Return [x, y] of the center of cell containing provided text 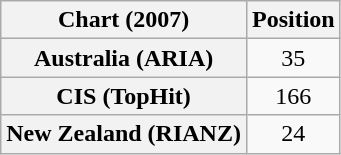
Chart (2007) [124, 20]
35 [293, 58]
166 [293, 96]
New Zealand (RIANZ) [124, 134]
24 [293, 134]
CIS (TopHit) [124, 96]
Australia (ARIA) [124, 58]
Position [293, 20]
